Identify which cell holds the provided text, then report its (x, y) central coordinate. 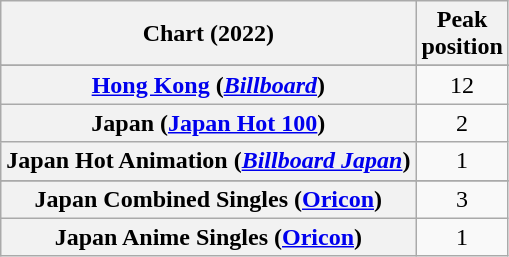
Hong Kong (Billboard) (208, 85)
Japan Hot Animation (Billboard Japan) (208, 161)
Chart (2022) (208, 34)
Peakposition (462, 34)
Japan Combined Singles (Oricon) (208, 199)
12 (462, 85)
Japan (Japan Hot 100) (208, 123)
Japan Anime Singles (Oricon) (208, 237)
3 (462, 199)
2 (462, 123)
